Search for the cell housing the specified text and yield its (X, Y) center coordinate. 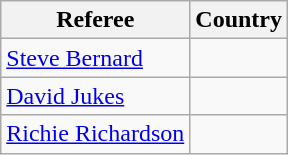
David Jukes (96, 96)
Steve Bernard (96, 58)
Country (239, 20)
Richie Richardson (96, 134)
Referee (96, 20)
